Determine the (x, y) coordinate at the center of the cell enclosing the given text.  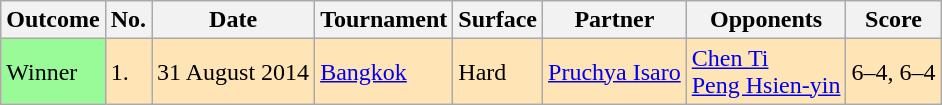
31 August 2014 (234, 72)
Partner (615, 20)
Hard (498, 72)
Chen Ti Peng Hsien-yin (766, 72)
Pruchya Isaro (615, 72)
Winner (53, 72)
Date (234, 20)
Outcome (53, 20)
Bangkok (384, 72)
6–4, 6–4 (894, 72)
Tournament (384, 20)
No. (128, 20)
1. (128, 72)
Opponents (766, 20)
Surface (498, 20)
Score (894, 20)
